Pinpoint the cell where the given text exists, returning its (x, y) midpoint coordinate. 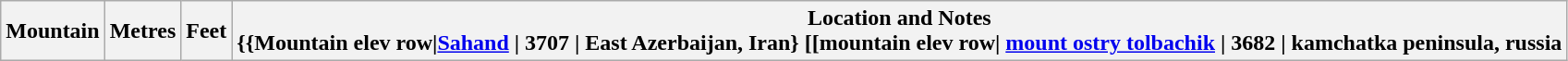
Feet (207, 31)
Mountain (53, 31)
Metres (142, 31)
